Provide the (X, Y) coordinate of the cell's center where the given text is located.  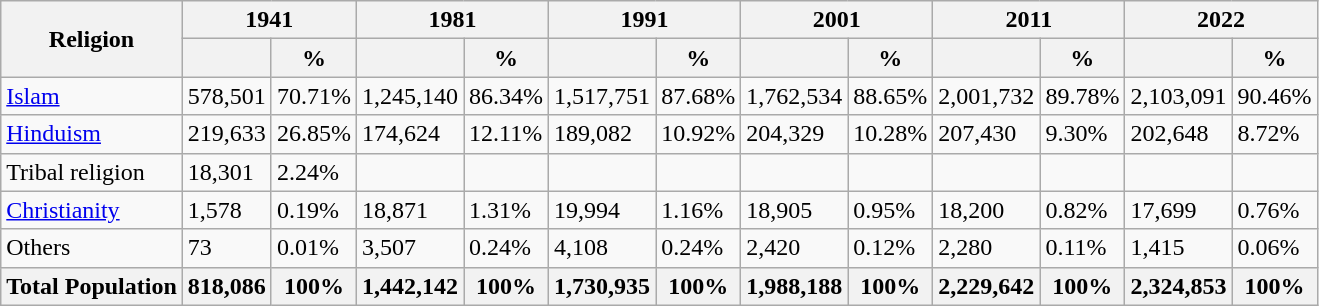
9.30% (1082, 134)
207,430 (986, 134)
18,301 (226, 172)
10.92% (698, 134)
10.28% (890, 134)
73 (226, 248)
Total Population (92, 286)
18,905 (794, 210)
1,245,140 (410, 96)
1,578 (226, 210)
0.19% (314, 210)
0.12% (890, 248)
12.11% (506, 134)
174,624 (410, 134)
1981 (452, 20)
2,420 (794, 248)
0.82% (1082, 210)
2,229,642 (986, 286)
0.95% (890, 210)
2.24% (314, 172)
Tribal religion (92, 172)
90.46% (1274, 96)
2,001,732 (986, 96)
1,415 (1178, 248)
202,648 (1178, 134)
2001 (837, 20)
4,108 (602, 248)
1,762,534 (794, 96)
86.34% (506, 96)
3,507 (410, 248)
2,103,091 (1178, 96)
70.71% (314, 96)
0.06% (1274, 248)
26.85% (314, 134)
19,994 (602, 210)
2,324,853 (1178, 286)
Hinduism (92, 134)
17,699 (1178, 210)
1,730,935 (602, 286)
2011 (1029, 20)
18,871 (410, 210)
1941 (269, 20)
0.11% (1082, 248)
Christianity (92, 210)
88.65% (890, 96)
818,086 (226, 286)
1,517,751 (602, 96)
0.76% (1274, 210)
89.78% (1082, 96)
18,200 (986, 210)
2022 (1221, 20)
2,280 (986, 248)
219,633 (226, 134)
0.01% (314, 248)
Others (92, 248)
1,988,188 (794, 286)
Islam (92, 96)
8.72% (1274, 134)
204,329 (794, 134)
189,082 (602, 134)
1.31% (506, 210)
1991 (645, 20)
Religion (92, 39)
1,442,142 (410, 286)
87.68% (698, 96)
578,501 (226, 96)
1.16% (698, 210)
